Capture the cell that displays the provided text and extract its [X, Y] central coordinate. 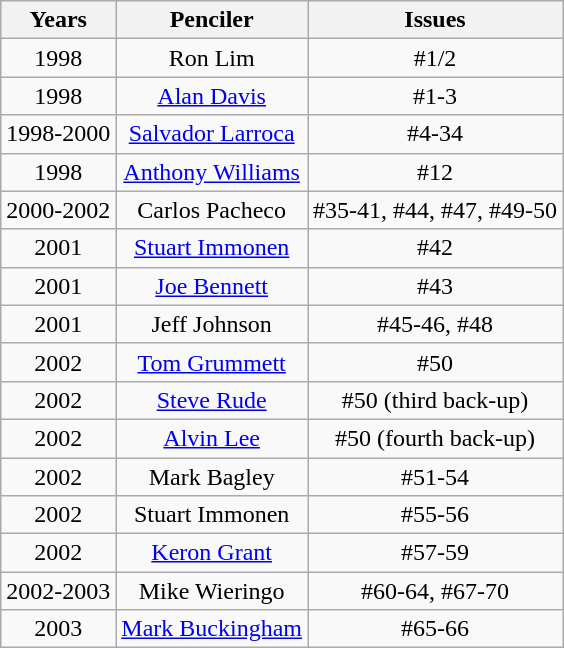
Issues [436, 20]
#55-56 [436, 515]
Alan Davis [212, 96]
#50 [436, 362]
#45-46, #48 [436, 324]
#4-34 [436, 134]
Years [58, 20]
#1/2 [436, 58]
Salvador Larroca [212, 134]
Mike Wieringo [212, 591]
#43 [436, 286]
2000-2002 [58, 210]
#51-54 [436, 477]
#42 [436, 248]
#12 [436, 172]
#65-66 [436, 629]
Jeff Johnson [212, 324]
Steve Rude [212, 400]
#35-41, #44, #47, #49-50 [436, 210]
Carlos Pacheco [212, 210]
Anthony Williams [212, 172]
Alvin Lee [212, 438]
Tom Grummett [212, 362]
2003 [58, 629]
#60-64, #67-70 [436, 591]
#1-3 [436, 96]
Ron Lim [212, 58]
Keron Grant [212, 553]
1998-2000 [58, 134]
2002-2003 [58, 591]
Mark Bagley [212, 477]
Penciler [212, 20]
#57-59 [436, 553]
#50 (fourth back-up) [436, 438]
#50 (third back-up) [436, 400]
Joe Bennett [212, 286]
Mark Buckingham [212, 629]
